Return the [x, y] coordinate for the center point of the cell that contains the specified text.  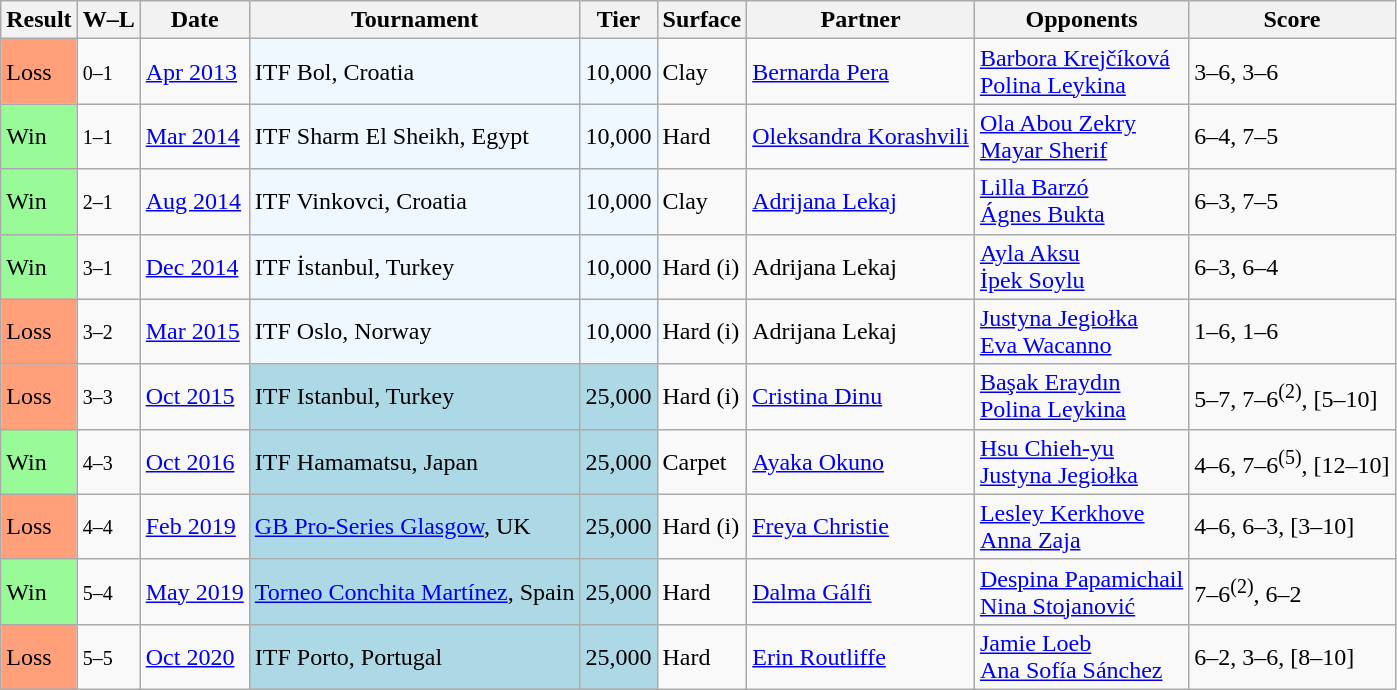
Dec 2014 [194, 266]
4–4 [108, 526]
ITF İstanbul, Turkey [414, 266]
ITF Bol, Croatia [414, 72]
Score [1292, 20]
ITF Sharm El Sheikh, Egypt [414, 136]
6–3, 6–4 [1292, 266]
ITF Porto, Portugal [414, 656]
Partner [861, 20]
Oct 2020 [194, 656]
Erin Routliffe [861, 656]
Date [194, 20]
Oleksandra Korashvili [861, 136]
Lilla Barzó Ágnes Bukta [1081, 202]
Feb 2019 [194, 526]
ITF Oslo, Norway [414, 332]
Dalma Gálfi [861, 592]
Ayaka Okuno [861, 462]
W–L [108, 20]
ITF Vinkovci, Croatia [414, 202]
Tournament [414, 20]
3–6, 3–6 [1292, 72]
Oct 2015 [194, 396]
Hsu Chieh-yu Justyna Jegiołka [1081, 462]
6–3, 7–5 [1292, 202]
5–7, 7–6(2), [5–10] [1292, 396]
Opponents [1081, 20]
Başak Eraydın Polina Leykina [1081, 396]
Surface [702, 20]
Jamie Loeb Ana Sofía Sánchez [1081, 656]
Freya Christie [861, 526]
Despina Papamichail Nina Stojanović [1081, 592]
Aug 2014 [194, 202]
4–6, 7–6(5), [12–10] [1292, 462]
Oct 2016 [194, 462]
2–1 [108, 202]
ITF Hamamatsu, Japan [414, 462]
5–4 [108, 592]
Ayla Aksu İpek Soylu [1081, 266]
3–3 [108, 396]
1–1 [108, 136]
Tier [618, 20]
3–1 [108, 266]
Ola Abou Zekry Mayar Sherif [1081, 136]
Carpet [702, 462]
1–6, 1–6 [1292, 332]
6–2, 3–6, [8–10] [1292, 656]
Torneo Conchita Martínez, Spain [414, 592]
May 2019 [194, 592]
4–3 [108, 462]
7–6(2), 6–2 [1292, 592]
Justyna Jegiołka Eva Wacanno [1081, 332]
Bernarda Pera [861, 72]
Result [39, 20]
Mar 2014 [194, 136]
GB Pro-Series Glasgow, UK [414, 526]
0–1 [108, 72]
5–5 [108, 656]
4–6, 6–3, [3–10] [1292, 526]
Lesley Kerkhove Anna Zaja [1081, 526]
ITF Istanbul, Turkey [414, 396]
3–2 [108, 332]
Barbora Krejčíková Polina Leykina [1081, 72]
6–4, 7–5 [1292, 136]
Mar 2015 [194, 332]
Apr 2013 [194, 72]
Cristina Dinu [861, 396]
